Provide the [x, y] coordinate of the cell's center where the given text is located.  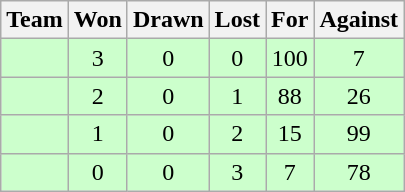
Won [98, 20]
78 [359, 172]
Team [35, 20]
For [290, 20]
88 [290, 96]
99 [359, 134]
26 [359, 96]
Lost [237, 20]
Against [359, 20]
100 [290, 58]
15 [290, 134]
Drawn [168, 20]
